Scan for the cell matching the given text and deliver its (X, Y) coordinate at center. 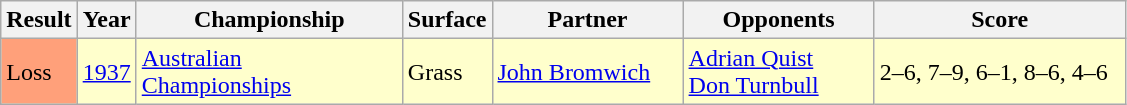
Championship (269, 20)
Partner (588, 20)
Adrian Quist Don Turnbull (778, 72)
Opponents (778, 20)
Result (39, 20)
Score (1000, 20)
2–6, 7–9, 6–1, 8–6, 4–6 (1000, 72)
Loss (39, 72)
John Bromwich (588, 72)
Australian Championships (269, 72)
Year (106, 20)
1937 (106, 72)
Surface (447, 20)
Grass (447, 72)
